Output the [x, y] coordinate of the center of the cell containing the given text.  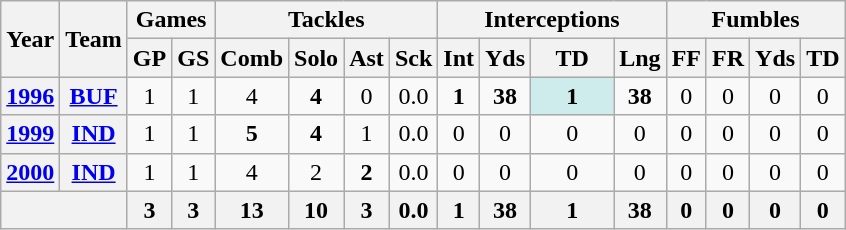
2000 [30, 172]
1996 [30, 96]
Tackles [326, 20]
Interceptions [552, 20]
Games [170, 20]
Solo [316, 58]
5 [252, 134]
FR [728, 58]
Fumbles [756, 20]
10 [316, 210]
Comb [252, 58]
GS [194, 58]
1999 [30, 134]
Sck [413, 58]
13 [252, 210]
FF [686, 58]
GP [149, 58]
Lng [640, 58]
Team [94, 39]
Int [459, 58]
Ast [367, 58]
Year [30, 39]
BUF [94, 96]
